Output the (x, y) coordinate of the center of the cell containing the given text.  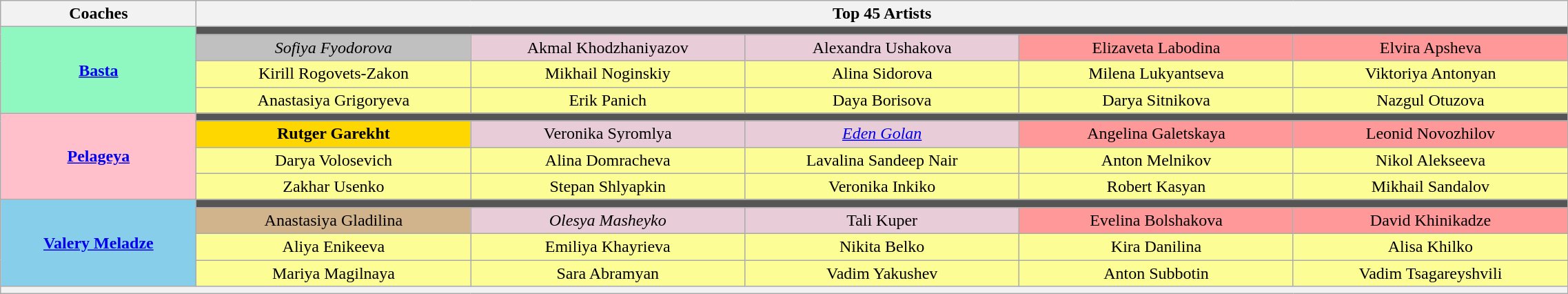
Aliya Enikeeva (334, 246)
Veronika Syromlya (608, 134)
Stepan Shlyapkin (608, 186)
Robert Kasyan (1157, 186)
Akmal Khodzhaniyazov (608, 48)
Daya Borisova (882, 100)
Pelageya (99, 156)
Angelina Galetskaya (1157, 134)
Valery Meladze (99, 243)
Darya Volosevich (334, 160)
Tali Kuper (882, 220)
Alisa Khilko (1430, 246)
Vadim Yakushev (882, 273)
Anastasiya Grigoryeva (334, 100)
Nazgul Otuzova (1430, 100)
Alina Sidorova (882, 74)
Darya Sitnikova (1157, 100)
Veronika Inkiko (882, 186)
Milena Lukyantseva (1157, 74)
Sara Abramyan (608, 273)
Zakhar Usenko (334, 186)
Alina Domracheva (608, 160)
Evelina Bolshakova (1157, 220)
Anton Subbotin (1157, 273)
Nikita Belko (882, 246)
Mikhail Noginskiy (608, 74)
Basta (99, 70)
Kira Danilina (1157, 246)
Vadim Tsagareyshvili (1430, 273)
Sofiya Fyodorova (334, 48)
David Khinikadze (1430, 220)
Anastasiya Gladilina (334, 220)
Eden Golan (882, 134)
Viktoriya Antonyan (1430, 74)
Top 45 Artists (882, 14)
Leonid Novozhilov (1430, 134)
Alexandra Ushakova (882, 48)
Elizaveta Labodina (1157, 48)
Kirill Rogovets-Zakon (334, 74)
Olesya Masheyko (608, 220)
Coaches (99, 14)
Lavalina Sandeep Nair (882, 160)
Anton Melnikov (1157, 160)
Nikol Alekseeva (1430, 160)
Elvira Apsheva (1430, 48)
Rutger Garekht (334, 134)
Erik Panich (608, 100)
Mariya Magilnaya (334, 273)
Emiliya Khayrieva (608, 246)
Mikhail Sandalov (1430, 186)
